Provide the [x, y] coordinate of the cell's center where the given text is located.  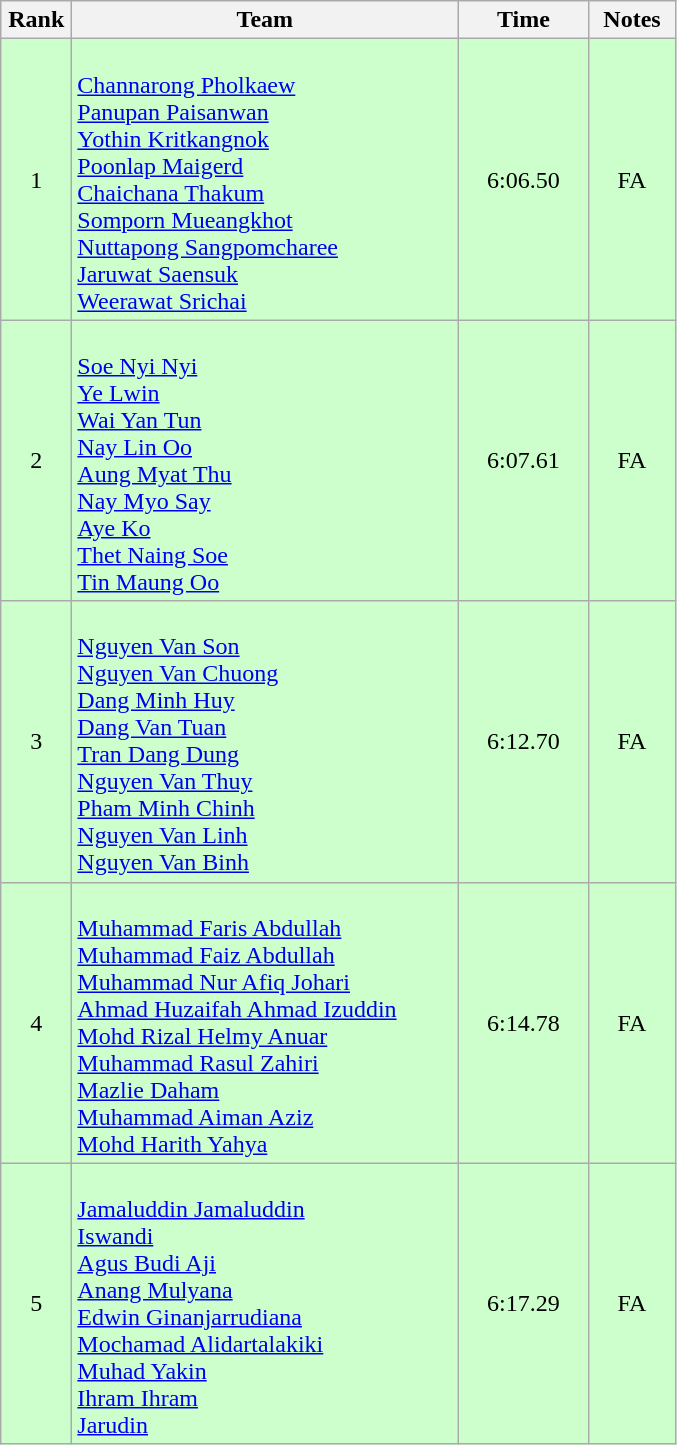
Time [524, 20]
6:07.61 [524, 460]
5 [36, 1304]
2 [36, 460]
6:17.29 [524, 1304]
Rank [36, 20]
Team [265, 20]
Nguyen Van SonNguyen Van ChuongDang Minh HuyDang Van TuanTran Dang DungNguyen Van ThuyPham Minh ChinhNguyen Van LinhNguyen Van Binh [265, 742]
1 [36, 180]
Jamaluddin JamaluddinIswandiAgus Budi AjiAnang MulyanaEdwin GinanjarrudianaMochamad AlidartalakikiMuhad YakinIhram IhramJarudin [265, 1304]
6:06.50 [524, 180]
6:12.70 [524, 742]
6:14.78 [524, 1022]
Notes [632, 20]
4 [36, 1022]
3 [36, 742]
Soe Nyi NyiYe LwinWai Yan TunNay Lin OoAung Myat ThuNay Myo SayAye KoThet Naing SoeTin Maung Oo [265, 460]
